Pinpoint the cell where the given text exists, returning its (x, y) midpoint coordinate. 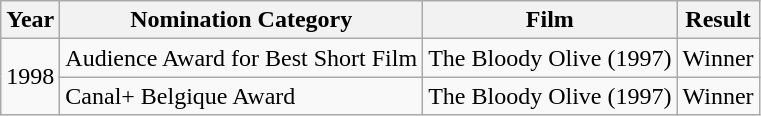
Nomination Category (242, 20)
Year (30, 20)
Film (550, 20)
Result (718, 20)
Audience Award for Best Short Film (242, 58)
1998 (30, 77)
Canal+ Belgique Award (242, 96)
